Find where the given text appears and provide that cell's center as [X, Y] coordinate. 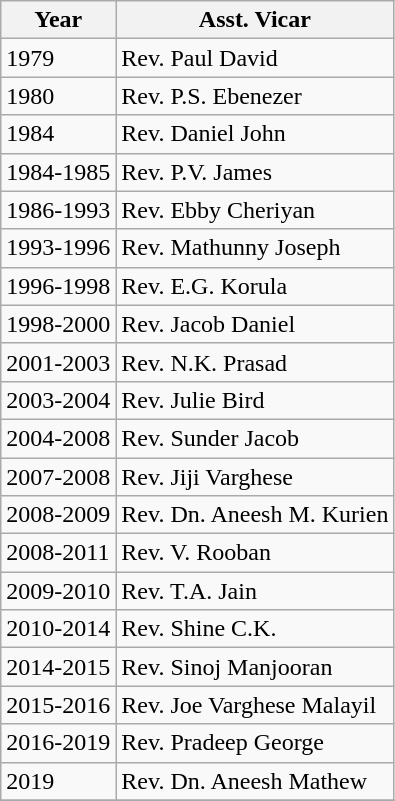
Rev. Jiji Varghese [255, 477]
2008-2011 [58, 553]
1998-2000 [58, 324]
Year [58, 20]
Rev. Jacob Daniel [255, 324]
1984-1985 [58, 172]
2010-2014 [58, 629]
2019 [58, 781]
Rev. V. Rooban [255, 553]
2014-2015 [58, 667]
1993-1996 [58, 248]
Rev. Ebby Cheriyan [255, 210]
2007-2008 [58, 477]
Rev. Shine C.K. [255, 629]
Rev. Sunder Jacob [255, 438]
Rev. Dn. Aneesh Mathew [255, 781]
2003-2004 [58, 400]
Rev. P.S. Ebenezer [255, 96]
1986-1993 [58, 210]
1984 [58, 134]
1979 [58, 58]
Rev. P.V. James [255, 172]
Rev. T.A. Jain [255, 591]
2015-2016 [58, 705]
Rev. N.K. Prasad [255, 362]
Rev. Dn. Aneesh M. Kurien [255, 515]
Rev. Pradeep George [255, 743]
Rev. Sinoj Manjooran [255, 667]
Rev. Mathunny Joseph [255, 248]
Rev. Joe Varghese Malayil [255, 705]
2004-2008 [58, 438]
Rev. Julie Bird [255, 400]
2009-2010 [58, 591]
Rev. E.G. Korula [255, 286]
Asst. Vicar [255, 20]
Rev. Paul David [255, 58]
1980 [58, 96]
2001-2003 [58, 362]
Rev. Daniel John [255, 134]
1996-1998 [58, 286]
2008-2009 [58, 515]
2016-2019 [58, 743]
